Return (x, y) of the center of cell containing provided text 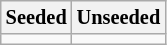
Seeded (36, 17)
Unseeded (118, 17)
